From the cell containing the given text, extract its center point as (X, Y) coordinate. 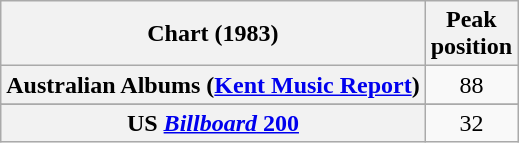
32 (471, 123)
Peakposition (471, 34)
US Billboard 200 (213, 123)
88 (471, 85)
Australian Albums (Kent Music Report) (213, 85)
Chart (1983) (213, 34)
